Output the (x, y) coordinate of the center of the cell containing the given text.  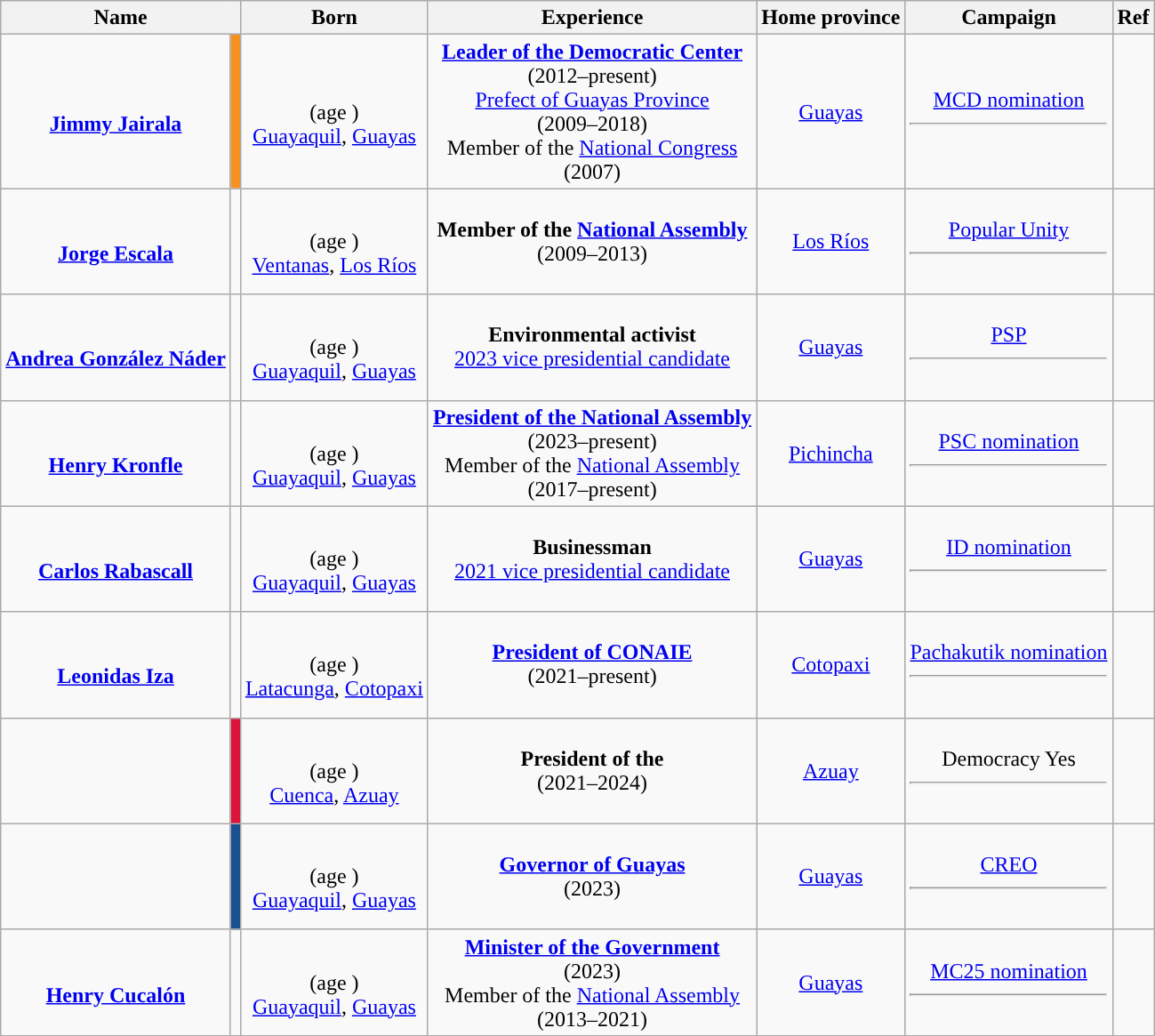
Member of the National Assembly(2009–2013) (592, 242)
Home province (830, 18)
Environmental activist2023 vice presidential candidate (592, 347)
Los Ríos (830, 242)
PSP (1008, 347)
Jorge Escala (116, 242)
Born (334, 18)
ID nomination (1008, 558)
Ref (1133, 18)
Name (121, 18)
Andrea González Náder (116, 347)
PSC nomination (1008, 454)
Popular Unity (1008, 242)
Leonidas Iza (116, 665)
MC25 nomination (1008, 982)
Businessman2021 vice presidential candidate (592, 558)
MCD nomination (1008, 112)
Henry Cucalón (116, 982)
(age )Cuenca, Azuay (334, 770)
Pachakutik nomination (1008, 665)
President of CONAIE(2021–present) (592, 665)
(age )Ventanas, Los Ríos (334, 242)
Cotopaxi (830, 665)
Democracy Yes (1008, 770)
Azuay (830, 770)
CREO (1008, 877)
Pichincha (830, 454)
Carlos Rabascall (116, 558)
Campaign (1008, 18)
Leader of the Democratic Center(2012–present)Prefect of Guayas Province(2009–2018)Member of the National Congress(2007) (592, 112)
President of the National Assembly(2023–present)Member of the National Assembly(2017–present) (592, 454)
Governor of Guayas (2023) (592, 877)
Experience (592, 18)
President of the (2021–2024) (592, 770)
Minister of the Government(2023)Member of the National Assembly(2013–2021) (592, 982)
(age )Latacunga, Cotopaxi (334, 665)
Henry Kronfle (116, 454)
Jimmy Jairala (116, 112)
